Capture the cell that displays the provided text and extract its (x, y) central coordinate. 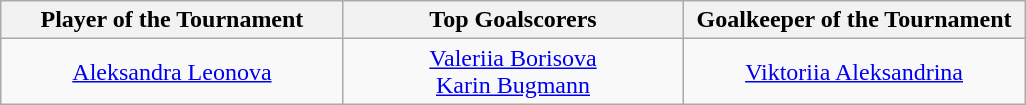
Aleksandra Leonova (172, 72)
Viktoriia Aleksandrina (854, 72)
Top Goalscorers (512, 20)
Valeriia Borisova Karin Bugmann (512, 72)
Player of the Tournament (172, 20)
Goalkeeper of the Tournament (854, 20)
